Provide the (X, Y) coordinate of the cell's center where the given text is located.  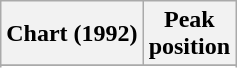
Peakposition (189, 34)
Chart (1992) (72, 34)
